For the text-containing cell, return its midpoint in [x, y] coordinate format. 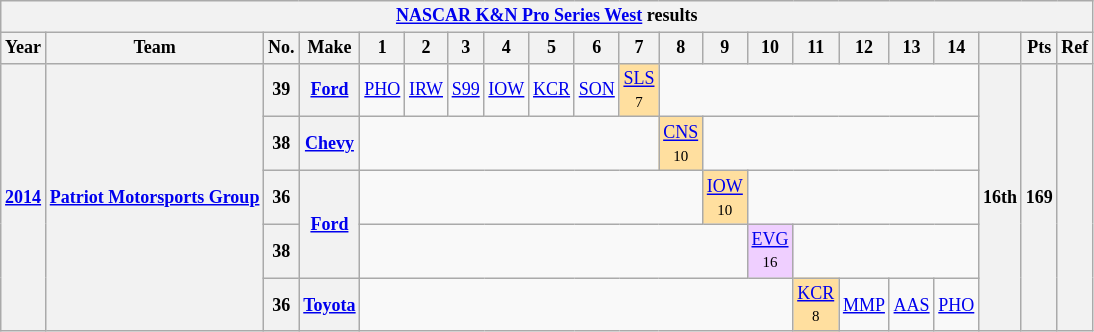
169 [1039, 197]
1 [382, 48]
39 [282, 90]
13 [912, 48]
2 [426, 48]
MMP [864, 305]
6 [596, 48]
12 [864, 48]
IRW [426, 90]
10 [770, 48]
2014 [24, 197]
KCR8 [816, 305]
Chevy [330, 144]
SON [596, 90]
S99 [466, 90]
3 [466, 48]
5 [552, 48]
Year [24, 48]
14 [956, 48]
KCR [552, 90]
Make [330, 48]
Ref [1075, 48]
11 [816, 48]
Team [154, 48]
No. [282, 48]
7 [639, 48]
EVG16 [770, 251]
SLS7 [639, 90]
Patriot Motorsports Group [154, 197]
Pts [1039, 48]
9 [724, 48]
Toyota [330, 305]
8 [681, 48]
4 [506, 48]
AAS [912, 305]
16th [1000, 197]
CNS10 [681, 144]
IOW10 [724, 197]
IOW [506, 90]
NASCAR K&N Pro Series West results [547, 16]
